Determine the (X, Y) coordinate at the center of the cell enclosing the given text.  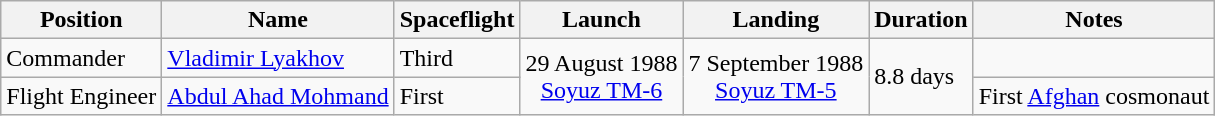
Vladimir Lyakhov (278, 58)
8.8 days (921, 77)
Third (457, 58)
Commander (82, 58)
First (457, 96)
29 August 1988 Soyuz TM-6 (602, 77)
Spaceflight (457, 20)
Launch (602, 20)
Abdul Ahad Mohmand (278, 96)
Flight Engineer (82, 96)
7 September 1988 Soyuz TM-5 (776, 77)
Position (82, 20)
Duration (921, 20)
Name (278, 20)
First Afghan cosmonaut (1094, 96)
Notes (1094, 20)
Landing (776, 20)
